Determine the (x, y) coordinate at the center of the cell enclosing the given text.  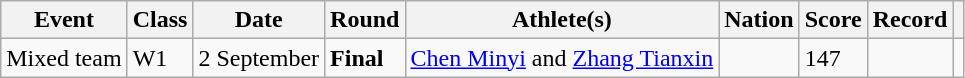
147 (833, 58)
Class (160, 20)
Nation (759, 20)
Round (365, 20)
2 September (259, 58)
Chen Minyi and Zhang Tianxin (562, 58)
W1 (160, 58)
Athlete(s) (562, 20)
Record (910, 20)
Mixed team (64, 58)
Date (259, 20)
Final (365, 58)
Event (64, 20)
Score (833, 20)
